Extract the (X, Y) coordinate from the center of the cell holding the provided text.  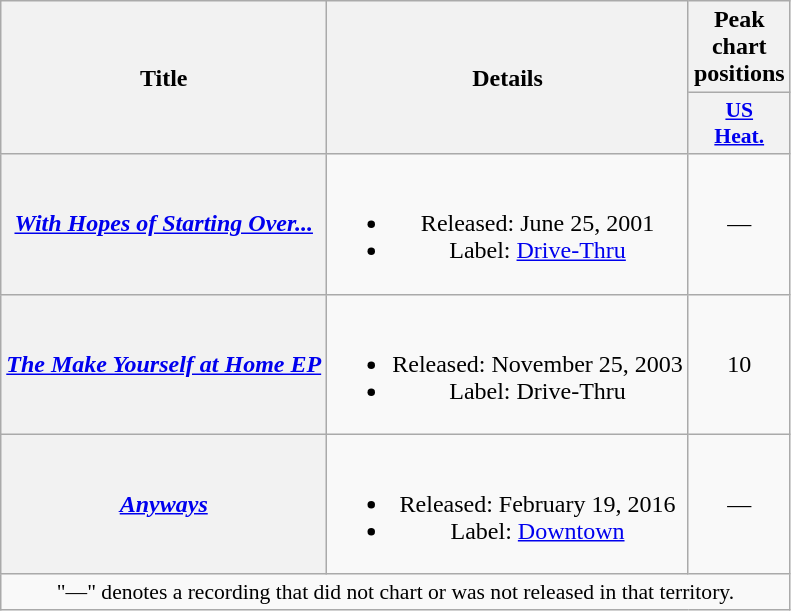
USHeat. (739, 124)
With Hopes of Starting Over... (164, 224)
"—" denotes a recording that did not chart or was not released in that territory. (396, 592)
Title (164, 78)
The Make Yourself at Home EP (164, 364)
Released: June 25, 2001Label: Drive-Thru (508, 224)
Peak chart positions (739, 47)
Anyways (164, 504)
10 (739, 364)
Details (508, 78)
Released: February 19, 2016Label: Downtown (508, 504)
Released: November 25, 2003Label: Drive-Thru (508, 364)
